Identify which cell holds the provided text, then report its [x, y] central coordinate. 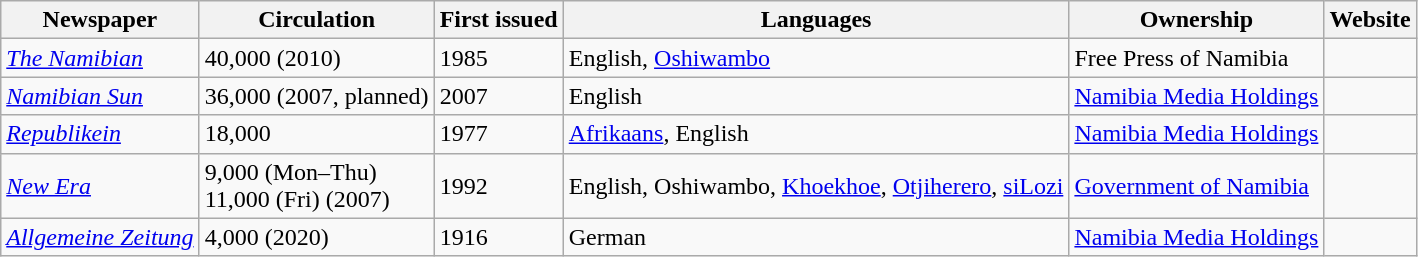
New Era [100, 186]
Free Press of Namibia [1196, 58]
Languages [816, 20]
Namibian Sun [100, 96]
9,000 (Mon–Thu) 11,000 (Fri) (2007) [316, 186]
Circulation [316, 20]
Ownership [1196, 20]
The Namibian [100, 58]
1985 [498, 58]
English [816, 96]
English, Oshiwambo, Khoekhoe, Otjiherero, siLozi [816, 186]
Republikein [100, 134]
2007 [498, 96]
1977 [498, 134]
Allgemeine Zeitung [100, 237]
German [816, 237]
36,000 (2007, planned) [316, 96]
40,000 (2010) [316, 58]
English, Oshiwambo [816, 58]
Government of Namibia [1196, 186]
Afrikaans, English [816, 134]
First issued [498, 20]
1992 [498, 186]
18,000 [316, 134]
Website [1370, 20]
4,000 (2020) [316, 237]
Newspaper [100, 20]
1916 [498, 237]
